Scan for the cell matching the given text and deliver its (X, Y) coordinate at center. 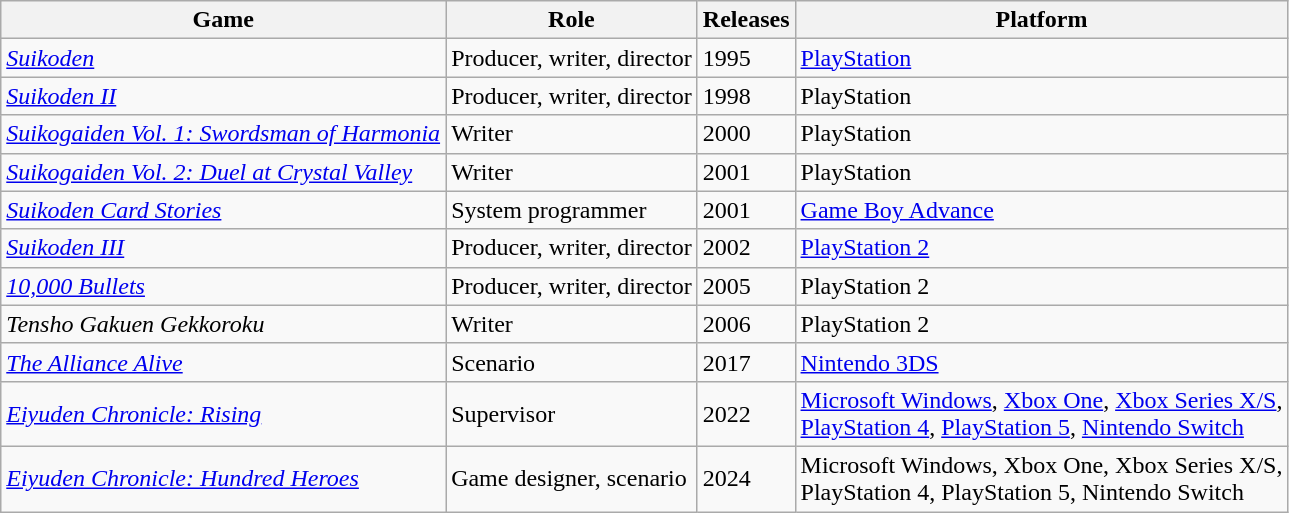
2006 (746, 324)
1998 (746, 96)
2022 (746, 414)
2017 (746, 362)
Suikoden Card Stories (224, 210)
Nintendo 3DS (1042, 362)
2024 (746, 478)
The Alliance Alive (224, 362)
System programmer (572, 210)
2000 (746, 134)
Game (224, 20)
2005 (746, 286)
Eiyuden Chronicle: Hundred Heroes (224, 478)
Supervisor (572, 414)
Platform (1042, 20)
Eiyuden Chronicle: Rising (224, 414)
1995 (746, 58)
Suikogaiden Vol. 2: Duel at Crystal Valley (224, 172)
Scenario (572, 362)
Role (572, 20)
Game designer, scenario (572, 478)
2002 (746, 248)
Suikoden III (224, 248)
Suikoden (224, 58)
Releases (746, 20)
Suikogaiden Vol. 1: Swordsman of Harmonia (224, 134)
Suikoden II (224, 96)
Tensho Gakuen Gekkoroku (224, 324)
10,000 Bullets (224, 286)
Game Boy Advance (1042, 210)
